Extract the [X, Y] coordinate from the center of the cell holding the provided text.  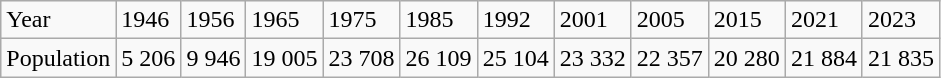
2005 [670, 20]
1946 [148, 20]
Population [58, 58]
23 332 [592, 58]
1992 [516, 20]
9 946 [214, 58]
2023 [900, 20]
1975 [362, 20]
2021 [824, 20]
23 708 [362, 58]
5 206 [148, 58]
2001 [592, 20]
19 005 [284, 58]
1965 [284, 20]
1956 [214, 20]
Year [58, 20]
22 357 [670, 58]
1985 [438, 20]
21 835 [900, 58]
25 104 [516, 58]
26 109 [438, 58]
20 280 [746, 58]
2015 [746, 20]
21 884 [824, 58]
